Capture the cell that displays the provided text and extract its (X, Y) central coordinate. 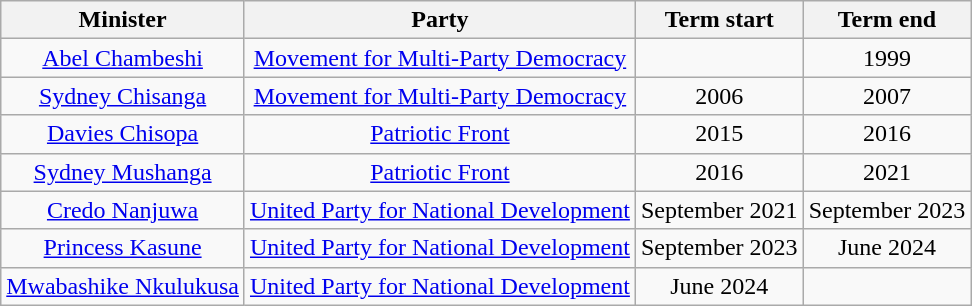
2006 (719, 96)
2021 (887, 172)
Princess Kasune (123, 248)
Term start (719, 20)
Abel Chambeshi (123, 58)
Davies Chisopa (123, 134)
Sydney Chisanga (123, 96)
Mwabashike Nkulukusa (123, 286)
Credo Nanjuwa (123, 210)
Party (440, 20)
Term end (887, 20)
2015 (719, 134)
1999 (887, 58)
Minister (123, 20)
2007 (887, 96)
September 2021 (719, 210)
Sydney Mushanga (123, 172)
